Extract the [x, y] coordinate from the center of the cell holding the provided text.  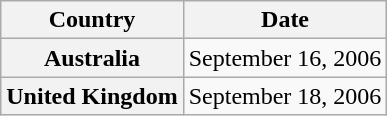
September 18, 2006 [285, 96]
Australia [92, 58]
Country [92, 20]
September 16, 2006 [285, 58]
Date [285, 20]
United Kingdom [92, 96]
